Locate the cell with the specified text and output its (X, Y) center coordinate. 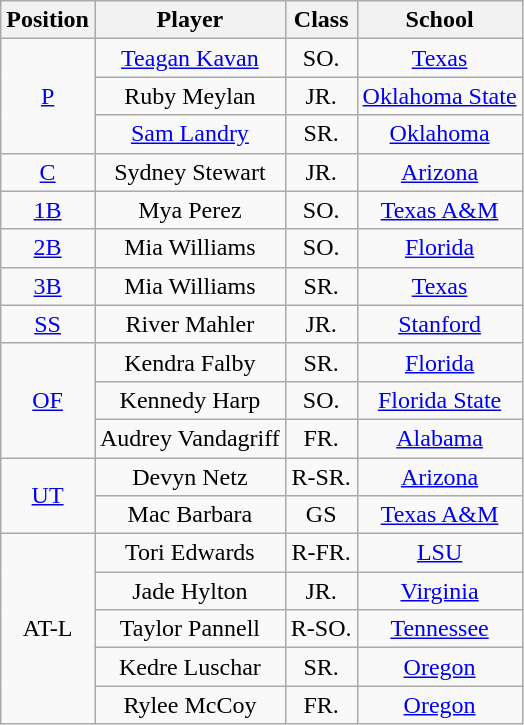
Sam Landry (190, 134)
P (48, 96)
Sydney Stewart (190, 172)
C (48, 172)
Stanford (440, 324)
Class (321, 20)
Mac Barbara (190, 515)
Audrey Vandagriff (190, 438)
Virginia (440, 591)
Mya Perez (190, 210)
LSU (440, 553)
SS (48, 324)
Devyn Netz (190, 477)
R-SR. (321, 477)
Taylor Pannell (190, 629)
Tori Edwards (190, 553)
AT-L (48, 629)
Position (48, 20)
Rylee McCoy (190, 705)
Teagan Kavan (190, 58)
Jade Hylton (190, 591)
Alabama (440, 438)
Kedre Luschar (190, 667)
School (440, 20)
OF (48, 400)
Oklahoma (440, 134)
Florida State (440, 400)
Kennedy Harp (190, 400)
R-FR. (321, 553)
Player (190, 20)
River Mahler (190, 324)
Oklahoma State (440, 96)
GS (321, 515)
3B (48, 286)
Tennessee (440, 629)
UT (48, 496)
1B (48, 210)
2B (48, 248)
Ruby Meylan (190, 96)
Kendra Falby (190, 362)
R-SO. (321, 629)
